Extract the [X, Y] coordinate from the center of the cell holding the provided text.  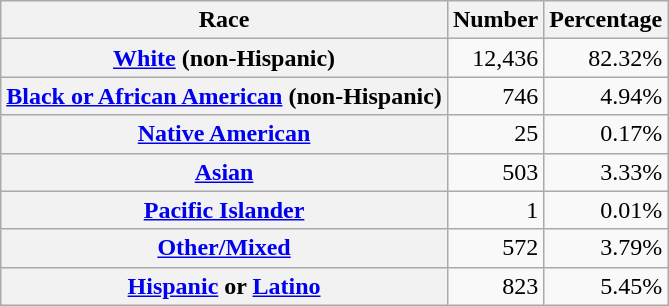
1 [495, 210]
746 [495, 96]
Native American [224, 134]
Hispanic or Latino [224, 286]
Black or African American (non-Hispanic) [224, 96]
Number [495, 20]
3.33% [606, 172]
0.17% [606, 134]
82.32% [606, 58]
5.45% [606, 286]
Race [224, 20]
Percentage [606, 20]
White (non-Hispanic) [224, 58]
823 [495, 286]
4.94% [606, 96]
Pacific Islander [224, 210]
25 [495, 134]
503 [495, 172]
Other/Mixed [224, 248]
0.01% [606, 210]
12,436 [495, 58]
Asian [224, 172]
572 [495, 248]
3.79% [606, 248]
